Extract the [x, y] coordinate from the center of the cell holding the provided text.  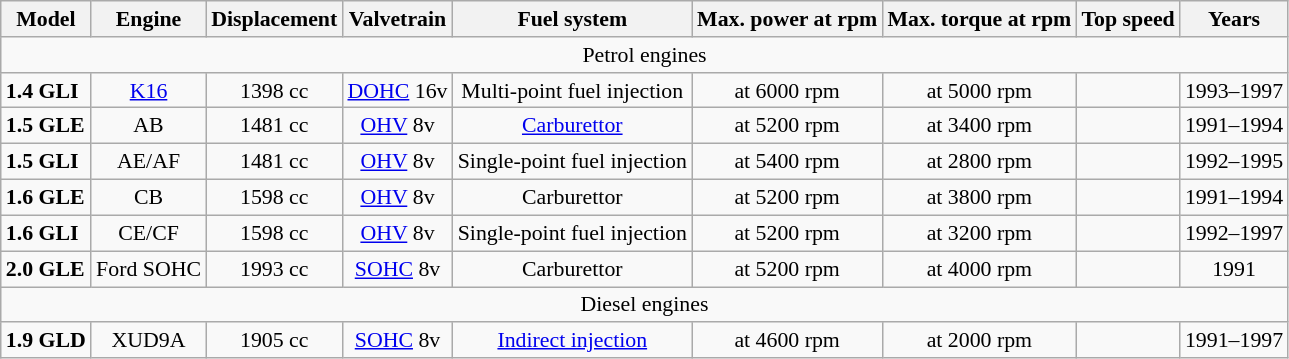
CE/CF [148, 233]
1993–1997 [1234, 90]
at 5000 rpm [979, 90]
Indirect injection [572, 340]
DOHC 16v [397, 90]
at 3800 rpm [979, 197]
1991 [1234, 268]
1.6 GLE [46, 197]
2.0 GLE [46, 268]
1.5 GLI [46, 161]
Ford SOHC [148, 268]
Diesel engines [644, 304]
1905 cc [274, 340]
1.5 GLE [46, 125]
at 3200 rpm [979, 233]
Petrol engines [644, 54]
Engine [148, 18]
1.4 GLI [46, 90]
at 3400 rpm [979, 125]
at 6000 rpm [787, 90]
at 2000 rpm [979, 340]
Displacement [274, 18]
K16 [148, 90]
AB [148, 125]
at 2800 rpm [979, 161]
1.9 GLD [46, 340]
1991–1997 [1234, 340]
1992–1997 [1234, 233]
Multi-point fuel injection [572, 90]
Years [1234, 18]
Max. power at rpm [787, 18]
Valvetrain [397, 18]
1993 cc [274, 268]
CB [148, 197]
1992–1995 [1234, 161]
1398 cc [274, 90]
Top speed [1128, 18]
AE/AF [148, 161]
Model [46, 18]
at 4600 rpm [787, 340]
XUD9A [148, 340]
at 5400 rpm [787, 161]
Max. torque at rpm [979, 18]
1.6 GLI [46, 233]
at 4000 rpm [979, 268]
Fuel system [572, 18]
